From the cell containing the given text, extract its center point as (x, y) coordinate. 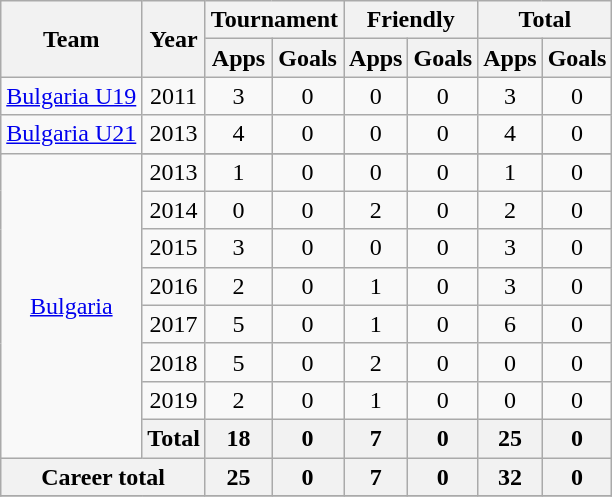
Bulgaria U19 (72, 96)
6 (510, 324)
2019 (174, 400)
Tournament (274, 20)
2015 (174, 248)
Year (174, 39)
2018 (174, 362)
2016 (174, 286)
2011 (174, 96)
Career total (104, 477)
2017 (174, 324)
Bulgaria U21 (72, 134)
Bulgaria (72, 305)
2014 (174, 210)
18 (238, 438)
Team (72, 39)
Friendly (411, 20)
32 (510, 477)
